Return the (X, Y) coordinate for the center point of the cell that contains the specified text.  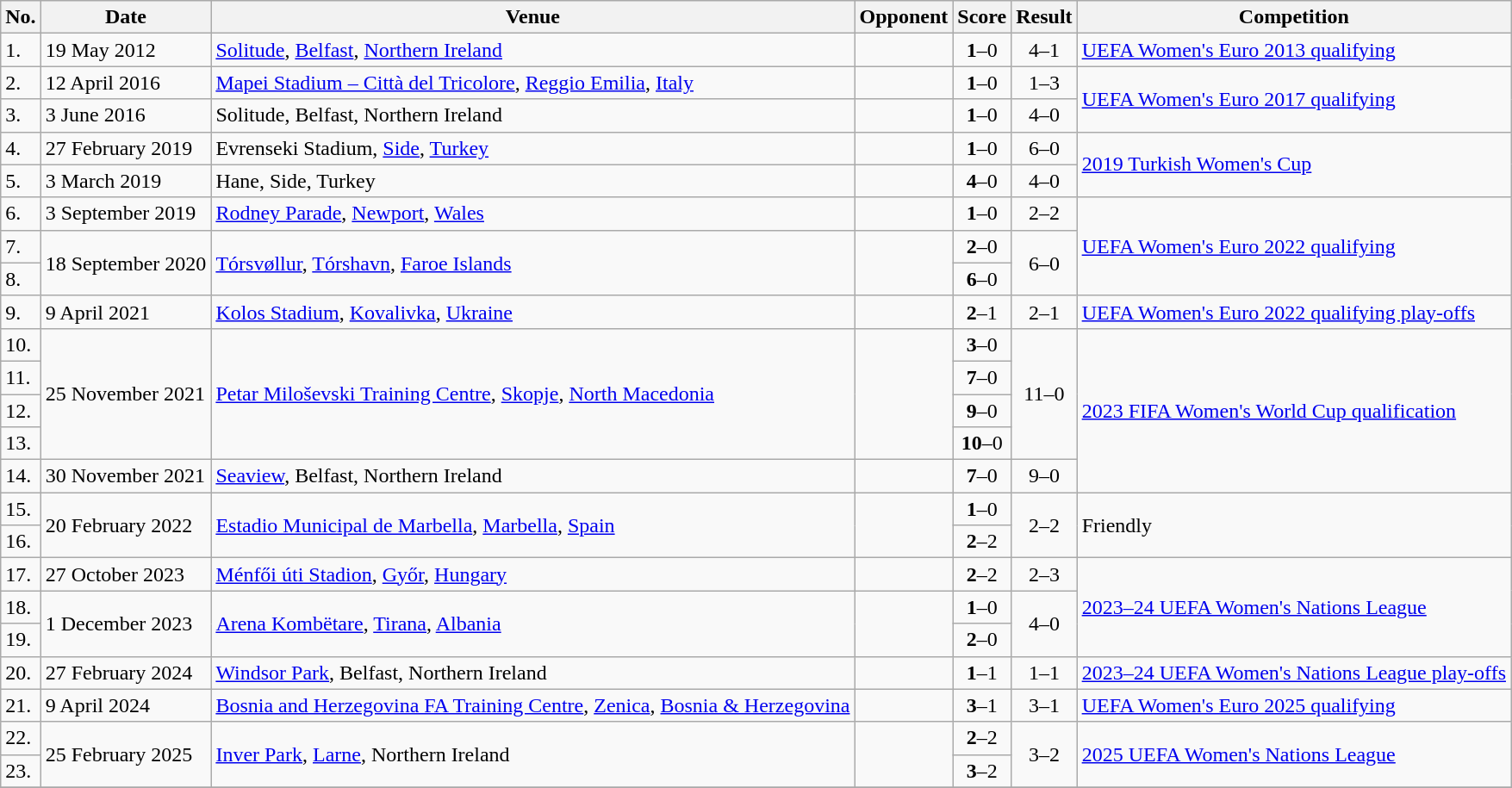
2023–24 UEFA Women's Nations League play-offs (1294, 673)
4–1 (1044, 50)
Result (1044, 17)
19 May 2012 (126, 50)
10–0 (982, 444)
UEFA Women's Euro 2022 qualifying play-offs (1294, 312)
2025 UEFA Women's Nations League (1294, 754)
13. (21, 444)
1. (21, 50)
15. (21, 509)
Tórsvøllur, Tórshavn, Faroe Islands (532, 263)
Hane, Side, Turkey (532, 181)
Ménfői úti Stadion, Győr, Hungary (532, 574)
18 September 2020 (126, 263)
Rodney Parade, Newport, Wales (532, 214)
Venue (532, 17)
5. (21, 181)
Kolos Stadium, Kovalivka, Ukraine (532, 312)
Petar Miloševski Training Centre, Skopje, North Macedonia (532, 394)
Friendly (1294, 525)
9 April 2021 (126, 312)
7. (21, 246)
17. (21, 574)
14. (21, 476)
2023–24 UEFA Women's Nations League (1294, 607)
2019 Turkish Women's Cup (1294, 164)
3 September 2019 (126, 214)
3 March 2019 (126, 181)
Bosnia and Herzegovina FA Training Centre, Zenica, Bosnia & Herzegovina (532, 705)
25 November 2021 (126, 394)
2–3 (1044, 574)
Windsor Park, Belfast, Northern Ireland (532, 673)
3 June 2016 (126, 115)
11–0 (1044, 394)
6. (21, 214)
21. (21, 705)
Score (982, 17)
10. (21, 344)
UEFA Women's Euro 2013 qualifying (1294, 50)
UEFA Women's Euro 2017 qualifying (1294, 99)
Inver Park, Larne, Northern Ireland (532, 754)
Date (126, 17)
Arena Kombëtare, Tirana, Albania (532, 624)
9. (21, 312)
25 February 2025 (126, 754)
23. (21, 771)
1 December 2023 (126, 624)
3–0 (982, 344)
9 April 2024 (126, 705)
12. (21, 411)
1–3 (1044, 83)
12 April 2016 (126, 83)
UEFA Women's Euro 2022 qualifying (1294, 246)
2023 FIFA Women's World Cup qualification (1294, 410)
2. (21, 83)
11. (21, 377)
4. (21, 148)
UEFA Women's Euro 2025 qualifying (1294, 705)
20. (21, 673)
27 February 2019 (126, 148)
16. (21, 542)
Competition (1294, 17)
Opponent (904, 17)
No. (21, 17)
Evrenseki Stadium, Side, Turkey (532, 148)
8. (21, 279)
Mapei Stadium – Città del Tricolore, Reggio Emilia, Italy (532, 83)
19. (21, 640)
30 November 2021 (126, 476)
27 February 2024 (126, 673)
Seaview, Belfast, Northern Ireland (532, 476)
27 October 2023 (126, 574)
3. (21, 115)
Estadio Municipal de Marbella, Marbella, Spain (532, 525)
22. (21, 738)
20 February 2022 (126, 525)
18. (21, 607)
